Determine the (X, Y) coordinate at the center of the cell enclosing the given text.  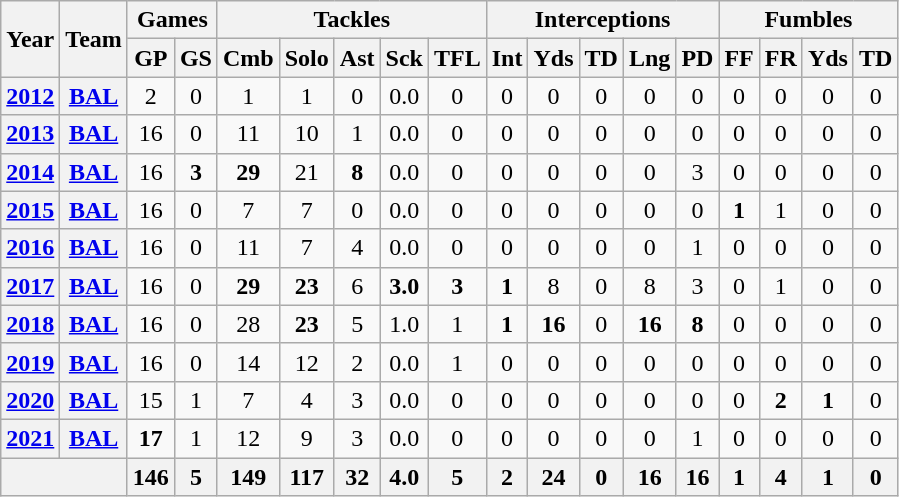
1.0 (404, 324)
9 (306, 438)
Sck (404, 58)
Lng (649, 58)
Tackles (352, 20)
GP (150, 58)
Int (507, 58)
17 (150, 438)
117 (306, 477)
6 (357, 286)
TFL (457, 58)
Cmb (248, 58)
28 (248, 324)
2012 (30, 96)
Fumbles (808, 20)
GS (196, 58)
Team (94, 39)
Games (172, 20)
2020 (30, 400)
Solo (306, 58)
2014 (30, 172)
PD (698, 58)
FF (739, 58)
24 (554, 477)
4.0 (404, 477)
149 (248, 477)
FR (780, 58)
2019 (30, 362)
Year (30, 39)
Ast (357, 58)
2021 (30, 438)
14 (248, 362)
Interceptions (602, 20)
15 (150, 400)
146 (150, 477)
10 (306, 134)
21 (306, 172)
3.0 (404, 286)
2018 (30, 324)
2013 (30, 134)
2015 (30, 210)
2016 (30, 248)
32 (357, 477)
2017 (30, 286)
